Output the (x, y) coordinate of the center of the cell containing the given text.  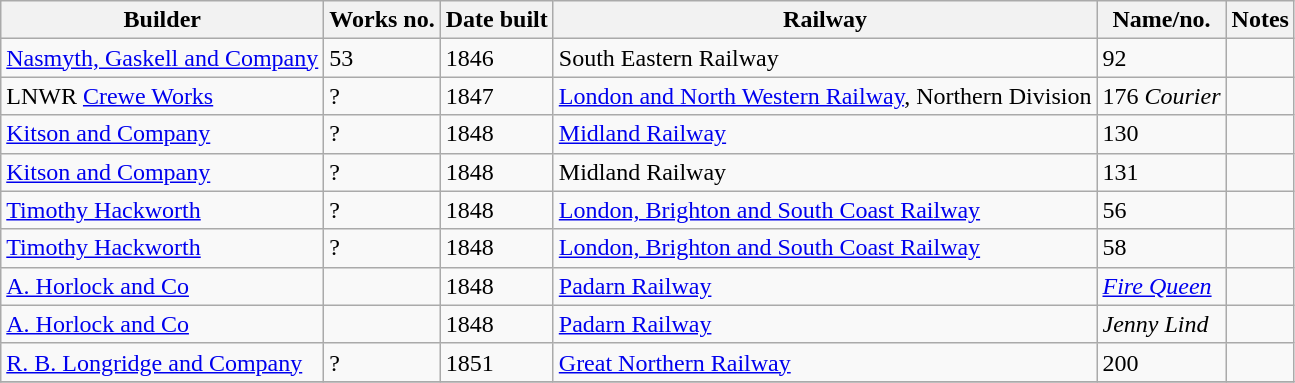
Works no. (382, 20)
Nasmyth, Gaskell and Company (162, 58)
Fire Queen (1162, 286)
Jenny Lind (1162, 324)
200 (1162, 362)
Name/no. (1162, 20)
R. B. Longridge and Company (162, 362)
LNWR Crewe Works (162, 96)
1851 (496, 362)
176 Courier (1162, 96)
58 (1162, 248)
Date built (496, 20)
1847 (496, 96)
92 (1162, 58)
53 (382, 58)
56 (1162, 210)
London and North Western Railway, Northern Division (825, 96)
130 (1162, 134)
Builder (162, 20)
131 (1162, 172)
1846 (496, 58)
Great Northern Railway (825, 362)
South Eastern Railway (825, 58)
Railway (825, 20)
Notes (1260, 20)
